From the cell containing the given text, extract its center point as (X, Y) coordinate. 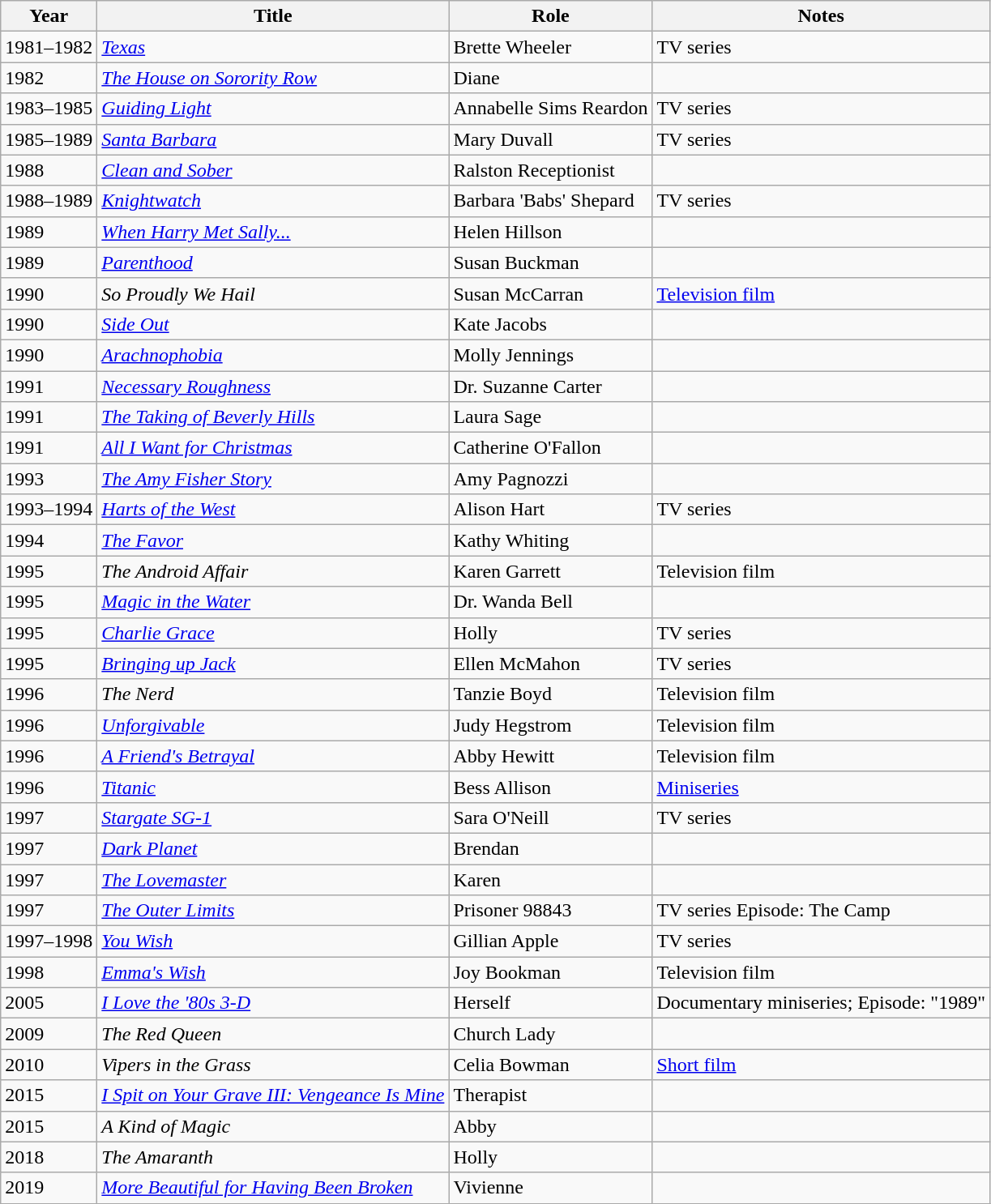
Side Out (273, 324)
Susan Buckman (551, 263)
The Favor (273, 540)
Magic in the Water (273, 602)
When Harry Met Sally... (273, 232)
A Friend's Betrayal (273, 756)
Stargate SG-1 (273, 818)
Catherine O'Fallon (551, 448)
Amy Pagnozzi (551, 479)
1993 (49, 479)
1985–1989 (49, 139)
Brette Wheeler (551, 47)
1983–1985 (49, 109)
1993–1994 (49, 510)
Gillian Apple (551, 941)
More Beautiful for Having Been Broken (273, 1188)
1988–1989 (49, 201)
Helen Hillson (551, 232)
The Nerd (273, 694)
Dr. Wanda Bell (551, 602)
Annabelle Sims Reardon (551, 109)
Herself (551, 1003)
Church Lady (551, 1034)
Ralston Receptionist (551, 170)
Notes (822, 16)
Titanic (273, 787)
Susan McCarran (551, 293)
1982 (49, 78)
Title (273, 16)
Bringing up Jack (273, 664)
Dark Planet (273, 848)
Barbara 'Babs' Shepard (551, 201)
So Proudly We Hail (273, 293)
Kate Jacobs (551, 324)
2010 (49, 1065)
Parenthood (273, 263)
The Amaranth (273, 1157)
Necessary Roughness (273, 386)
Arachnophobia (273, 355)
Diane (551, 78)
Vivienne (551, 1188)
The Outer Limits (273, 911)
Short film (822, 1065)
Joy Bookman (551, 972)
Bess Allison (551, 787)
You Wish (273, 941)
Sara O'Neill (551, 818)
1998 (49, 972)
The Android Affair (273, 571)
The Amy Fisher Story (273, 479)
1981–1982 (49, 47)
Karen (551, 879)
Molly Jennings (551, 355)
1997–1998 (49, 941)
Knightwatch (273, 201)
Year (49, 16)
The Red Queen (273, 1034)
Abby (551, 1126)
Mary Duvall (551, 139)
The Lovemaster (273, 879)
Ellen McMahon (551, 664)
Tanzie Boyd (551, 694)
The House on Sorority Row (273, 78)
2005 (49, 1003)
Guiding Light (273, 109)
2018 (49, 1157)
Texas (273, 47)
1994 (49, 540)
Santa Barbara (273, 139)
Therapist (551, 1095)
Abby Hewitt (551, 756)
Celia Bowman (551, 1065)
Clean and Sober (273, 170)
Documentary miniseries; Episode: "1989" (822, 1003)
I Love the '80s 3-D (273, 1003)
Role (551, 16)
Brendan (551, 848)
Vipers in the Grass (273, 1065)
I Spit on Your Grave III: Vengeance Is Mine (273, 1095)
TV series Episode: The Camp (822, 911)
Harts of the West (273, 510)
Laura Sage (551, 417)
Miniseries (822, 787)
Kathy Whiting (551, 540)
Dr. Suzanne Carter (551, 386)
Emma's Wish (273, 972)
2009 (49, 1034)
A Kind of Magic (273, 1126)
Alison Hart (551, 510)
All I Want for Christmas (273, 448)
Unforgivable (273, 725)
Charlie Grace (273, 633)
Karen Garrett (551, 571)
Prisoner 98843 (551, 911)
The Taking of Beverly Hills (273, 417)
Judy Hegstrom (551, 725)
1988 (49, 170)
2019 (49, 1188)
